Determine the [X, Y] coordinate at the center of the cell enclosing the given text.  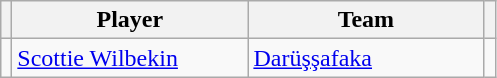
Darüşşafaka [366, 58]
Scottie Wilbekin [130, 58]
Team [366, 20]
Player [130, 20]
